Return the (X, Y) coordinate for the center point of the cell that contains the specified text.  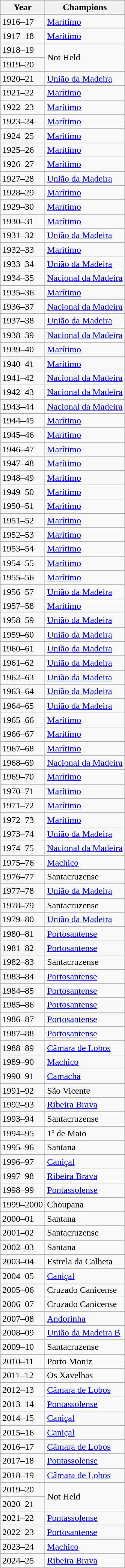
Os Xavelhas (85, 1376)
1951–52 (23, 520)
1917–18 (23, 36)
1919–20 (23, 64)
1981–82 (23, 948)
2014–15 (23, 1418)
1920–21 (23, 79)
1975–76 (23, 862)
1993–94 (23, 1119)
2018–19 (23, 1475)
1998–99 (23, 1190)
Estrela da Calheta (85, 1261)
1924–25 (23, 136)
1932–33 (23, 250)
1992–93 (23, 1105)
1957–58 (23, 606)
Choupana (85, 1204)
1994–95 (23, 1133)
1961–62 (23, 663)
1938–39 (23, 335)
1949–50 (23, 492)
Andorinha (85, 1318)
1985–86 (23, 1005)
2003–04 (23, 1261)
1977–78 (23, 891)
1988–89 (23, 1048)
1990–91 (23, 1076)
1987–88 (23, 1033)
1922–23 (23, 107)
2000–01 (23, 1219)
1960–61 (23, 649)
1928–29 (23, 193)
1956–57 (23, 592)
2020–21 (23, 1504)
1955–56 (23, 577)
Champions (85, 7)
2019–20 (23, 1489)
1927–28 (23, 179)
2010–11 (23, 1361)
1921–22 (23, 93)
1942–43 (23, 392)
2023–24 (23, 1547)
Year (23, 7)
2005–06 (23, 1290)
2016–17 (23, 1447)
1969–70 (23, 777)
1939–40 (23, 349)
1983–84 (23, 976)
2012–13 (23, 1390)
1989–90 (23, 1062)
1937–38 (23, 321)
2024–25 (23, 1561)
2022–23 (23, 1532)
1930–31 (23, 221)
1973–74 (23, 834)
1965–66 (23, 720)
1967–68 (23, 748)
1936–37 (23, 307)
2013–14 (23, 1404)
1966–67 (23, 734)
1950–51 (23, 506)
1934–35 (23, 278)
1944–45 (23, 421)
2009–10 (23, 1347)
1941–42 (23, 378)
1972–73 (23, 820)
1971–72 (23, 805)
1º de Maio (85, 1133)
2004–05 (23, 1276)
1999–2000 (23, 1204)
1970–71 (23, 791)
1986–87 (23, 1019)
2007–08 (23, 1318)
2006–07 (23, 1304)
1916–17 (23, 22)
1984–85 (23, 991)
Porto Moniz (85, 1361)
1978–79 (23, 905)
2002–03 (23, 1247)
1946–47 (23, 449)
1958–59 (23, 620)
2015–16 (23, 1432)
1918–19 (23, 50)
1962–63 (23, 677)
1948–49 (23, 478)
Camacha (85, 1076)
1923–24 (23, 121)
1976–77 (23, 877)
1959–60 (23, 635)
2008–09 (23, 1333)
1979–80 (23, 920)
1974–75 (23, 848)
1982–83 (23, 962)
1947–48 (23, 464)
1933–34 (23, 264)
1943–44 (23, 406)
2017–18 (23, 1461)
2021–22 (23, 1518)
União da Madeira B (85, 1333)
1953–54 (23, 549)
1954–55 (23, 563)
1997–98 (23, 1176)
1980–81 (23, 934)
2001–02 (23, 1233)
1945–46 (23, 435)
1963–64 (23, 692)
1925–26 (23, 150)
1952–53 (23, 535)
1991–92 (23, 1091)
2011–12 (23, 1376)
1940–41 (23, 364)
1935–36 (23, 292)
1931–32 (23, 235)
1929–30 (23, 207)
São Vicente (85, 1091)
1926–27 (23, 164)
1995–96 (23, 1148)
1968–69 (23, 763)
1996–97 (23, 1162)
1964–65 (23, 706)
